Return (x, y) of the center of cell containing provided text 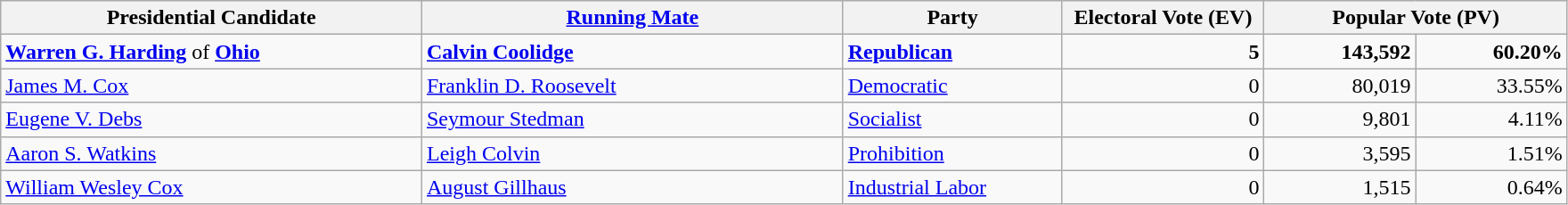
Presidential Candidate (212, 18)
60.20% (1491, 52)
Electoral Vote (EV) (1164, 18)
1.51% (1491, 153)
Running Mate (633, 18)
Industrial Labor (952, 187)
Party (952, 18)
Socialist (952, 119)
Seymour Stedman (633, 119)
Aaron S. Watkins (212, 153)
80,019 (1340, 86)
Franklin D. Roosevelt (633, 86)
Leigh Colvin (633, 153)
James M. Cox (212, 86)
1,515 (1340, 187)
5 (1164, 52)
9,801 (1340, 119)
August Gillhaus (633, 187)
3,595 (1340, 153)
Democratic (952, 86)
Warren G. Harding of Ohio (212, 52)
Eugene V. Debs (212, 119)
0.64% (1491, 187)
Republican (952, 52)
Popular Vote (PV) (1416, 18)
William Wesley Cox (212, 187)
33.55% (1491, 86)
4.11% (1491, 119)
143,592 (1340, 52)
Calvin Coolidge (633, 52)
Prohibition (952, 153)
